Return the (x, y) coordinate for the center point of the cell that contains the specified text.  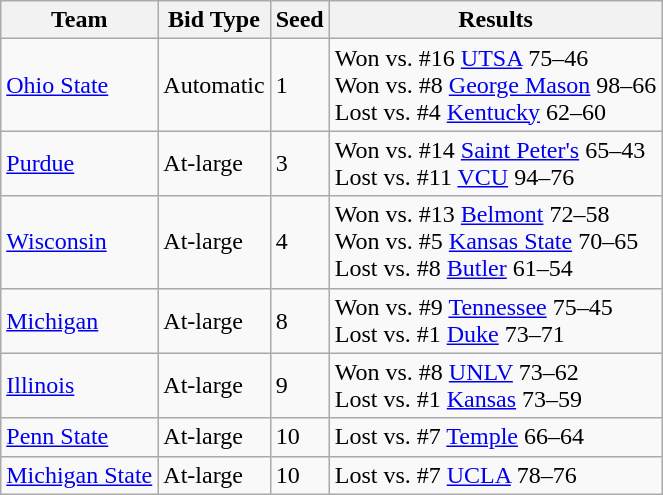
9 (300, 386)
Michigan (80, 320)
Automatic (214, 85)
Michigan State (80, 475)
Purdue (80, 164)
Results (496, 20)
Wisconsin (80, 242)
Won vs. #14 Saint Peter's 65–43Lost vs. #11 VCU 94–76 (496, 164)
Lost vs. #7 Temple 66–64 (496, 437)
Won vs. #16 UTSA 75–46Won vs. #8 George Mason 98–66Lost vs. #4 Kentucky 62–60 (496, 85)
Ohio State (80, 85)
Illinois (80, 386)
8 (300, 320)
Won vs. #9 Tennessee 75–45Lost vs. #1 Duke 73–71 (496, 320)
Team (80, 20)
Won vs. #13 Belmont 72–58Won vs. #5 Kansas State 70–65Lost vs. #8 Butler 61–54 (496, 242)
4 (300, 242)
Seed (300, 20)
Bid Type (214, 20)
1 (300, 85)
Penn State (80, 437)
3 (300, 164)
Lost vs. #7 UCLA 78–76 (496, 475)
Won vs. #8 UNLV 73–62Lost vs. #1 Kansas 73–59 (496, 386)
